From the cell containing the given text, extract its center point as (x, y) coordinate. 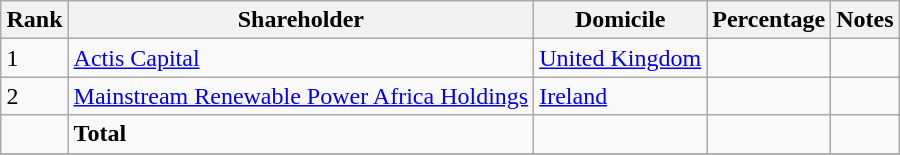
Ireland (620, 96)
Domicile (620, 20)
Percentage (769, 20)
Total (301, 134)
Actis Capital (301, 58)
Notes (865, 20)
United Kingdom (620, 58)
Mainstream Renewable Power Africa Holdings (301, 96)
Rank (34, 20)
1 (34, 58)
2 (34, 96)
Shareholder (301, 20)
